Search for the cell housing the specified text and yield its [x, y] center coordinate. 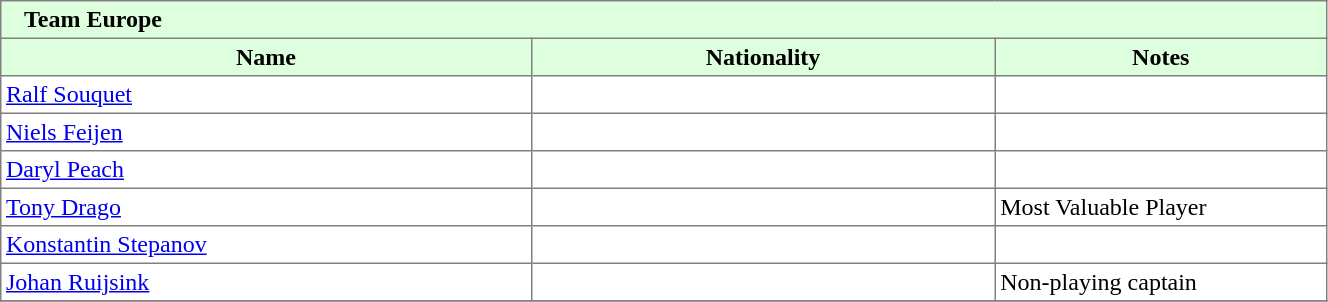
Konstantin Stepanov [266, 245]
Non-playing captain [1160, 282]
Ralf Souquet [266, 95]
Daryl Peach [266, 170]
Notes [1160, 57]
Nationality [763, 57]
Johan Ruijsink [266, 282]
Tony Drago [266, 207]
Most Valuable Player [1160, 207]
Niels Feijen [266, 132]
Name [266, 57]
Team Europe [664, 20]
